Scan for the cell matching the given text and deliver its (x, y) coordinate at center. 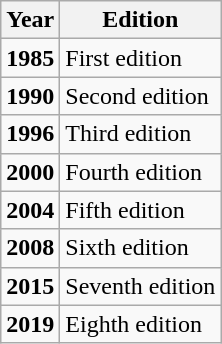
Sixth edition (140, 248)
Fourth edition (140, 172)
1996 (30, 134)
First edition (140, 58)
1985 (30, 58)
Fifth edition (140, 210)
1990 (30, 96)
2004 (30, 210)
Edition (140, 20)
Year (30, 20)
Second edition (140, 96)
2000 (30, 172)
2019 (30, 324)
2015 (30, 286)
Third edition (140, 134)
Seventh edition (140, 286)
Eighth edition (140, 324)
2008 (30, 248)
